Search for the cell housing the specified text and yield its [x, y] center coordinate. 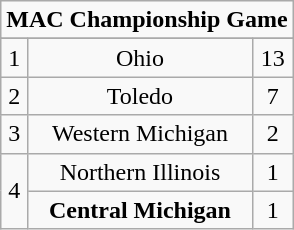
Central Michigan [140, 210]
Ohio [140, 58]
Northern Illinois [140, 172]
7 [272, 96]
Western Michigan [140, 134]
4 [14, 191]
13 [272, 58]
MAC Championship Game [147, 20]
Toledo [140, 96]
3 [14, 134]
